Detect which cell encompasses the target text, then output its [x, y] center coordinate. 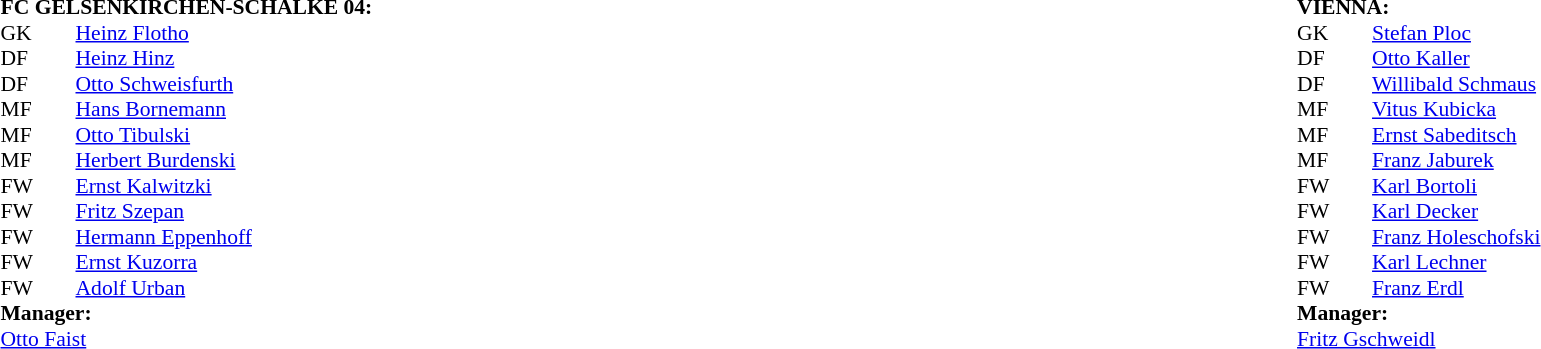
Ernst Kalwitzki [224, 186]
Ernst Kuzorra [224, 263]
Franz Holeschofski [1456, 237]
Heinz Flotho [224, 33]
Stefan Ploc [1456, 33]
Heinz Hinz [224, 59]
Hermann Eppenhoff [224, 237]
Willibald Schmaus [1456, 84]
Vitus Kubicka [1456, 109]
Hans Bornemann [224, 109]
Ernst Sabeditsch [1456, 135]
Adolf Urban [224, 288]
Franz Jaburek [1456, 161]
Fritz Szepan [224, 211]
Otto Kaller [1456, 59]
Otto Schweisfurth [224, 84]
Herbert Burdenski [224, 161]
Karl Bortoli [1456, 186]
Otto Tibulski [224, 135]
Franz Erdl [1456, 288]
Karl Decker [1456, 211]
Karl Lechner [1456, 263]
